Determine the (X, Y) coordinate at the center of the cell enclosing the given text.  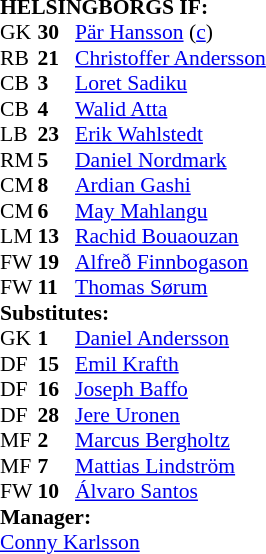
Álvaro Santos (170, 491)
May Mahlangu (170, 211)
7 (57, 466)
3 (57, 83)
1 (57, 339)
Jere Uronen (170, 415)
Joseph Baffo (170, 389)
Manager: (133, 517)
30 (57, 33)
Daniel Nordmark (170, 160)
15 (57, 364)
23 (57, 135)
10 (57, 491)
Mattias Lindström (170, 466)
Pär Hansson (c) (170, 33)
Marcus Bergholtz (170, 441)
6 (57, 211)
Christoffer Andersson (170, 58)
28 (57, 415)
RM (19, 160)
16 (57, 389)
Loret Sadiku (170, 83)
Rachid Bouaouzan (170, 237)
Daniel Andersson (170, 339)
LM (19, 237)
LB (19, 135)
Thomas Sørum (170, 287)
Substitutes: (133, 313)
RB (19, 58)
19 (57, 262)
4 (57, 109)
11 (57, 287)
Walid Atta (170, 109)
Ardian Gashi (170, 185)
2 (57, 441)
Emil Krafth (170, 364)
5 (57, 160)
Erik Wahlstedt (170, 135)
13 (57, 237)
8 (57, 185)
21 (57, 58)
Alfreð Finnbogason (170, 262)
